Return [X, Y] of the center of cell containing provided text 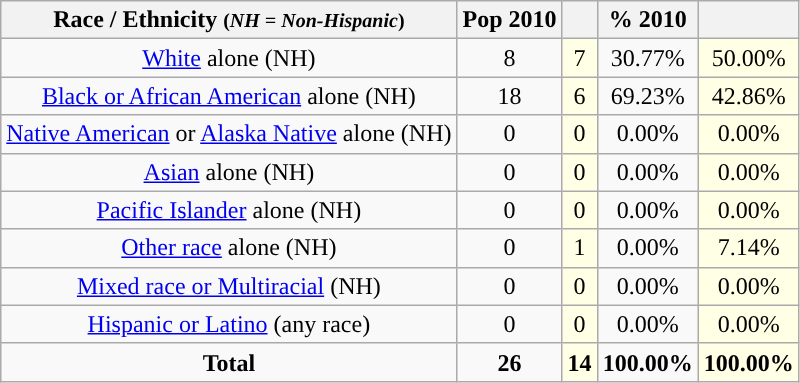
42.86% [748, 96]
Asian alone (NH) [229, 172]
1 [580, 248]
Other race alone (NH) [229, 248]
7 [580, 58]
Pacific Islander alone (NH) [229, 210]
30.77% [648, 58]
Race / Ethnicity (NH = Non-Hispanic) [229, 20]
White alone (NH) [229, 58]
Mixed race or Multiracial (NH) [229, 286]
26 [510, 362]
Pop 2010 [510, 20]
Native American or Alaska Native alone (NH) [229, 134]
18 [510, 96]
50.00% [748, 58]
Hispanic or Latino (any race) [229, 324]
Total [229, 362]
% 2010 [648, 20]
14 [580, 362]
6 [580, 96]
8 [510, 58]
Black or African American alone (NH) [229, 96]
69.23% [648, 96]
7.14% [748, 248]
